Find where the given text appears and provide that cell's center as (X, Y) coordinate. 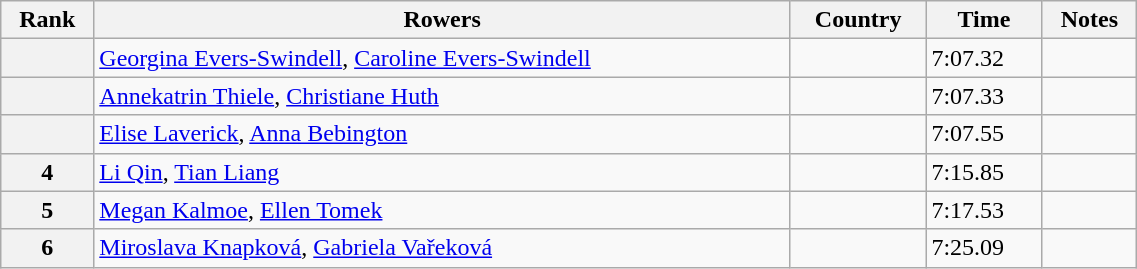
7:07.32 (984, 58)
4 (48, 172)
Megan Kalmoe, Ellen Tomek (442, 210)
Rowers (442, 20)
7:15.85 (984, 172)
Time (984, 20)
Annekatrin Thiele, Christiane Huth (442, 96)
7:07.55 (984, 134)
Elise Laverick, Anna Bebington (442, 134)
Miroslava Knapková, Gabriela Vařeková (442, 248)
Rank (48, 20)
7:07.33 (984, 96)
Country (858, 20)
Georgina Evers-Swindell, Caroline Evers-Swindell (442, 58)
7:17.53 (984, 210)
Li Qin, Tian Liang (442, 172)
5 (48, 210)
7:25.09 (984, 248)
6 (48, 248)
Notes (1090, 20)
